Identify which cell holds the provided text, then report its (x, y) central coordinate. 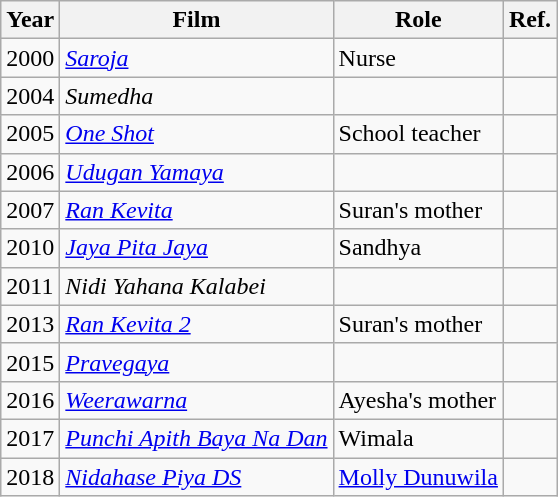
Saroja (196, 58)
Film (196, 20)
Sandhya (418, 248)
Ran Kevita (196, 210)
2016 (30, 400)
Wimala (418, 438)
Weerawarna (196, 400)
2018 (30, 477)
School teacher (418, 134)
2017 (30, 438)
2013 (30, 324)
Nidahase Piya DS (196, 477)
Ayesha's mother (418, 400)
One Shot (196, 134)
Punchi Apith Baya Na Dan (196, 438)
2007 (30, 210)
Jaya Pita Jaya (196, 248)
Year (30, 20)
Ran Kevita 2 (196, 324)
2006 (30, 172)
2010 (30, 248)
Pravegaya (196, 362)
2000 (30, 58)
Udugan Yamaya (196, 172)
Ref. (530, 20)
2011 (30, 286)
Role (418, 20)
2015 (30, 362)
2004 (30, 96)
2005 (30, 134)
Sumedha (196, 96)
Molly Dunuwila (418, 477)
Nurse (418, 58)
Nidi Yahana Kalabei (196, 286)
